Find where the given text appears and provide that cell's center as (X, Y) coordinate. 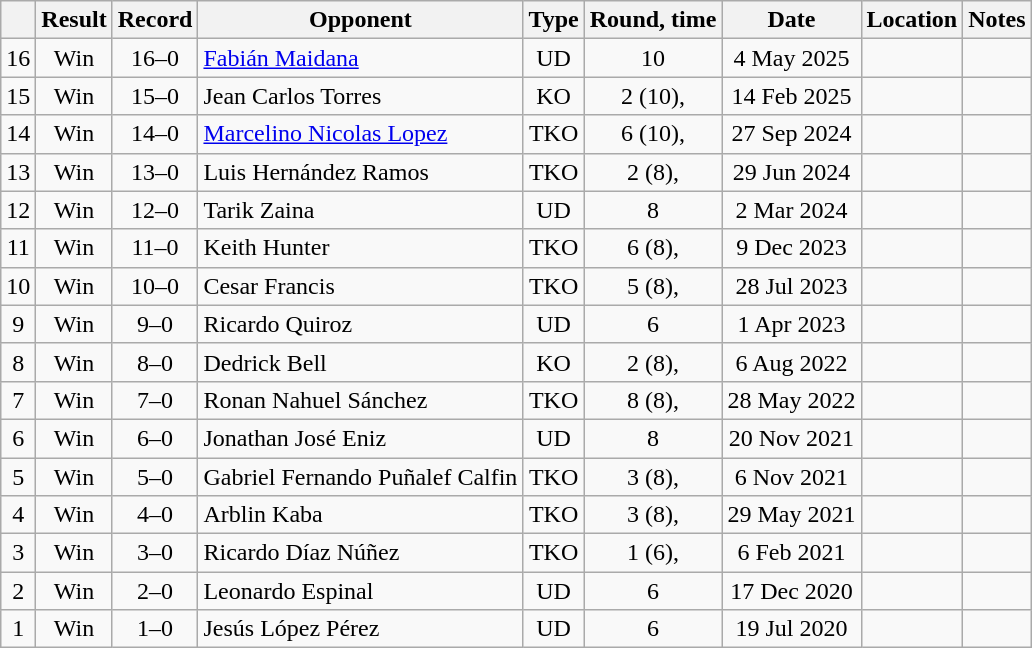
8 (8), (653, 400)
6 Nov 2021 (792, 477)
Gabriel Fernando Puñalef Calfin (360, 477)
Type (554, 20)
Notes (997, 20)
16–0 (155, 58)
Ronan Nahuel Sánchez (360, 400)
Arblin Kaba (360, 515)
Tarik Zaina (360, 210)
Ricardo Quiroz (360, 324)
5 (18, 477)
Result (74, 20)
17 Dec 2020 (792, 591)
29 Jun 2024 (792, 172)
5 (8), (653, 286)
2 (10), (653, 96)
1 (18, 629)
3 (18, 553)
4–0 (155, 515)
11 (18, 248)
1 Apr 2023 (792, 324)
Location (912, 20)
9 (18, 324)
29 May 2021 (792, 515)
13 (18, 172)
16 (18, 58)
3–0 (155, 553)
14 (18, 134)
11–0 (155, 248)
7 (18, 400)
14 Feb 2025 (792, 96)
28 Jul 2023 (792, 286)
Date (792, 20)
6 Aug 2022 (792, 362)
12–0 (155, 210)
Cesar Francis (360, 286)
Opponent (360, 20)
7–0 (155, 400)
19 Jul 2020 (792, 629)
13–0 (155, 172)
4 May 2025 (792, 58)
12 (18, 210)
Jesús López Pérez (360, 629)
2 Mar 2024 (792, 210)
6 Feb 2021 (792, 553)
Jean Carlos Torres (360, 96)
8–0 (155, 362)
Fabián Maidana (360, 58)
9–0 (155, 324)
Keith Hunter (360, 248)
28 May 2022 (792, 400)
Marcelino Nicolas Lopez (360, 134)
1–0 (155, 629)
2–0 (155, 591)
6–0 (155, 438)
9 Dec 2023 (792, 248)
15 (18, 96)
Dedrick Bell (360, 362)
4 (18, 515)
1 (6), (653, 553)
Luis Hernández Ramos (360, 172)
10–0 (155, 286)
6 (8), (653, 248)
6 (10), (653, 134)
2 (18, 591)
Round, time (653, 20)
27 Sep 2024 (792, 134)
15–0 (155, 96)
Jonathan José Eniz (360, 438)
14–0 (155, 134)
Ricardo Díaz Núñez (360, 553)
5–0 (155, 477)
20 Nov 2021 (792, 438)
Record (155, 20)
Leonardo Espinal (360, 591)
